Determine the [x, y] coordinate at the center of the cell enclosing the given text.  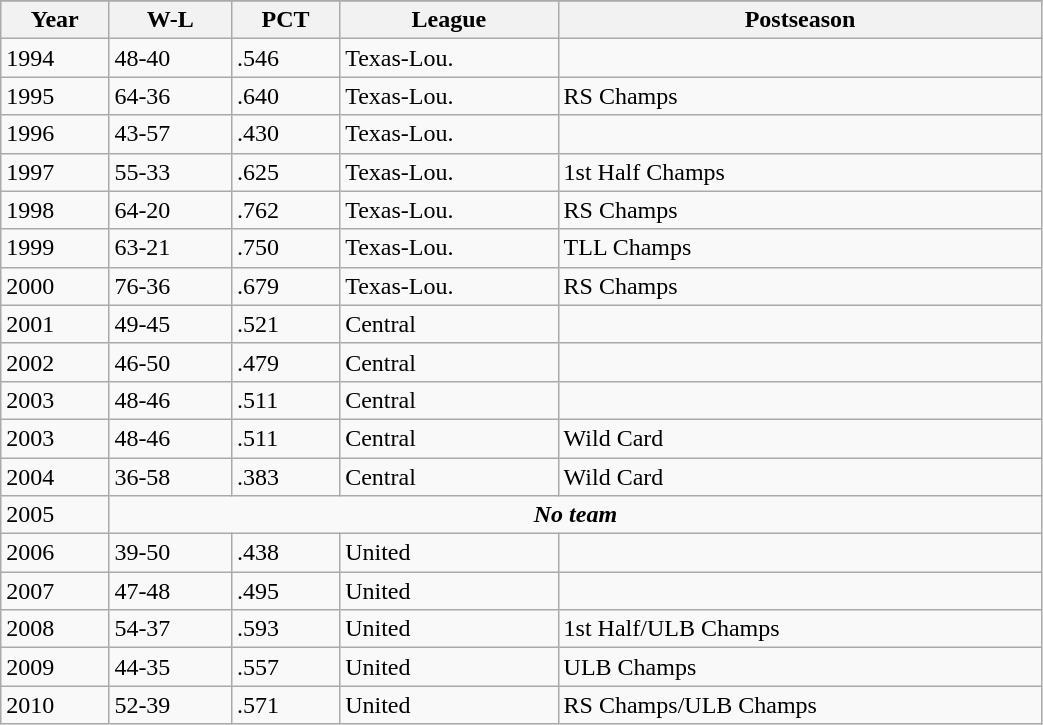
.593 [286, 629]
2005 [55, 515]
.640 [286, 96]
.430 [286, 134]
1999 [55, 248]
.383 [286, 477]
43-57 [170, 134]
No team [576, 515]
1994 [55, 58]
1998 [55, 210]
TLL Champs [800, 248]
Year [55, 20]
.438 [286, 553]
2010 [55, 705]
46-50 [170, 362]
.546 [286, 58]
.521 [286, 324]
1996 [55, 134]
ULB Champs [800, 667]
2007 [55, 591]
1st Half Champs [800, 172]
.750 [286, 248]
47-48 [170, 591]
.571 [286, 705]
44-35 [170, 667]
.625 [286, 172]
RS Champs/ULB Champs [800, 705]
63-21 [170, 248]
2000 [55, 286]
.762 [286, 210]
39-50 [170, 553]
64-36 [170, 96]
1995 [55, 96]
52-39 [170, 705]
.557 [286, 667]
64-20 [170, 210]
W-L [170, 20]
2004 [55, 477]
55-33 [170, 172]
.495 [286, 591]
2008 [55, 629]
48-40 [170, 58]
2001 [55, 324]
36-58 [170, 477]
.679 [286, 286]
2009 [55, 667]
76-36 [170, 286]
1997 [55, 172]
Postseason [800, 20]
PCT [286, 20]
2006 [55, 553]
2002 [55, 362]
League [449, 20]
54-37 [170, 629]
.479 [286, 362]
49-45 [170, 324]
1st Half/ULB Champs [800, 629]
